Identify which cell holds the provided text, then report its (X, Y) central coordinate. 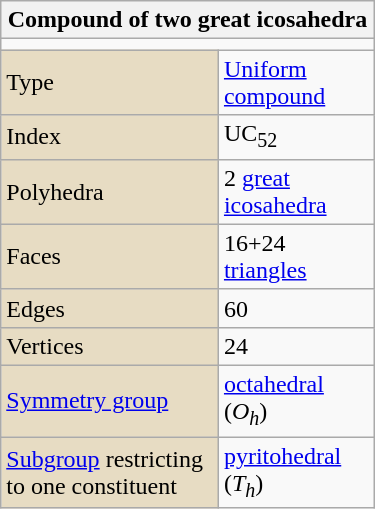
2 great icosahedra (296, 192)
Vertices (110, 346)
Type (110, 82)
pyritohedral (Th) (296, 472)
Polyhedra (110, 192)
octahedral (Oh) (296, 402)
Compound of two great icosahedra (188, 20)
Symmetry group (110, 402)
Index (110, 137)
Faces (110, 256)
60 (296, 308)
24 (296, 346)
Edges (110, 308)
UC52 (296, 137)
Uniform compound (296, 82)
16+24 triangles (296, 256)
Subgroup restricting to one constituent (110, 472)
